For the text-containing cell, return its midpoint in [X, Y] coordinate format. 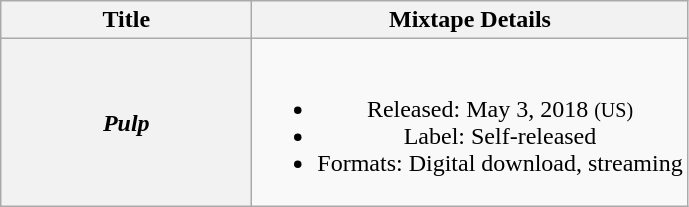
Title [126, 20]
Pulp [126, 122]
Released: May 3, 2018 (US)Label: Self-releasedFormats: Digital download, streaming [470, 122]
Mixtape Details [470, 20]
